Scan for the cell matching the given text and deliver its [X, Y] coordinate at center. 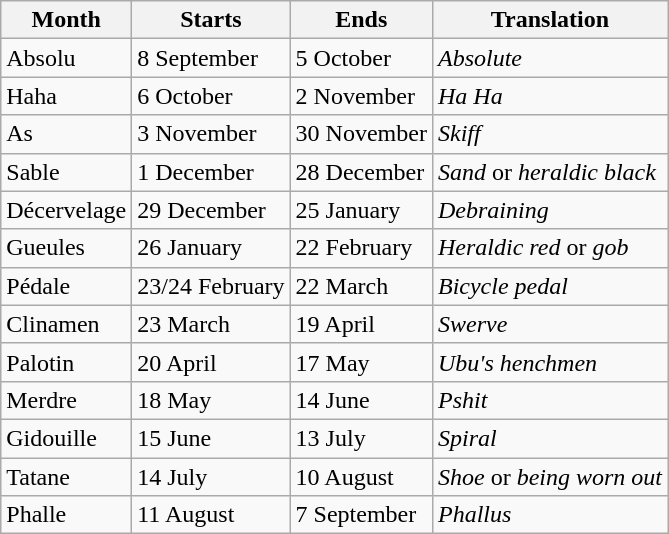
6 October [211, 96]
5 October [361, 58]
2 November [361, 96]
Heraldic red or gob [550, 248]
As [66, 134]
Phalle [66, 515]
Shoe or being worn out [550, 477]
Phallus [550, 515]
7 September [361, 515]
29 December [211, 210]
30 November [361, 134]
Pédale [66, 286]
18 May [211, 400]
Translation [550, 20]
23/24 February [211, 286]
26 January [211, 248]
Gueules [66, 248]
Month [66, 20]
3 November [211, 134]
Ubu's henchmen [550, 362]
Sand or heraldic black [550, 172]
25 January [361, 210]
Starts [211, 20]
23 March [211, 324]
Haha [66, 96]
Palotin [66, 362]
15 June [211, 438]
Ha Ha [550, 96]
13 July [361, 438]
Skiff [550, 134]
28 December [361, 172]
Debraining [550, 210]
17 May [361, 362]
Clinamen [66, 324]
8 September [211, 58]
14 July [211, 477]
10 August [361, 477]
1 December [211, 172]
Swerve [550, 324]
22 March [361, 286]
22 February [361, 248]
Ends [361, 20]
Tatane [66, 477]
19 April [361, 324]
11 August [211, 515]
Décervelage [66, 210]
Spiral [550, 438]
Absolute [550, 58]
Bicycle pedal [550, 286]
20 April [211, 362]
Absolu [66, 58]
14 June [361, 400]
Gidouille [66, 438]
Sable [66, 172]
Pshit [550, 400]
Merdre [66, 400]
